Pinpoint the cell where the given text exists, returning its [X, Y] midpoint coordinate. 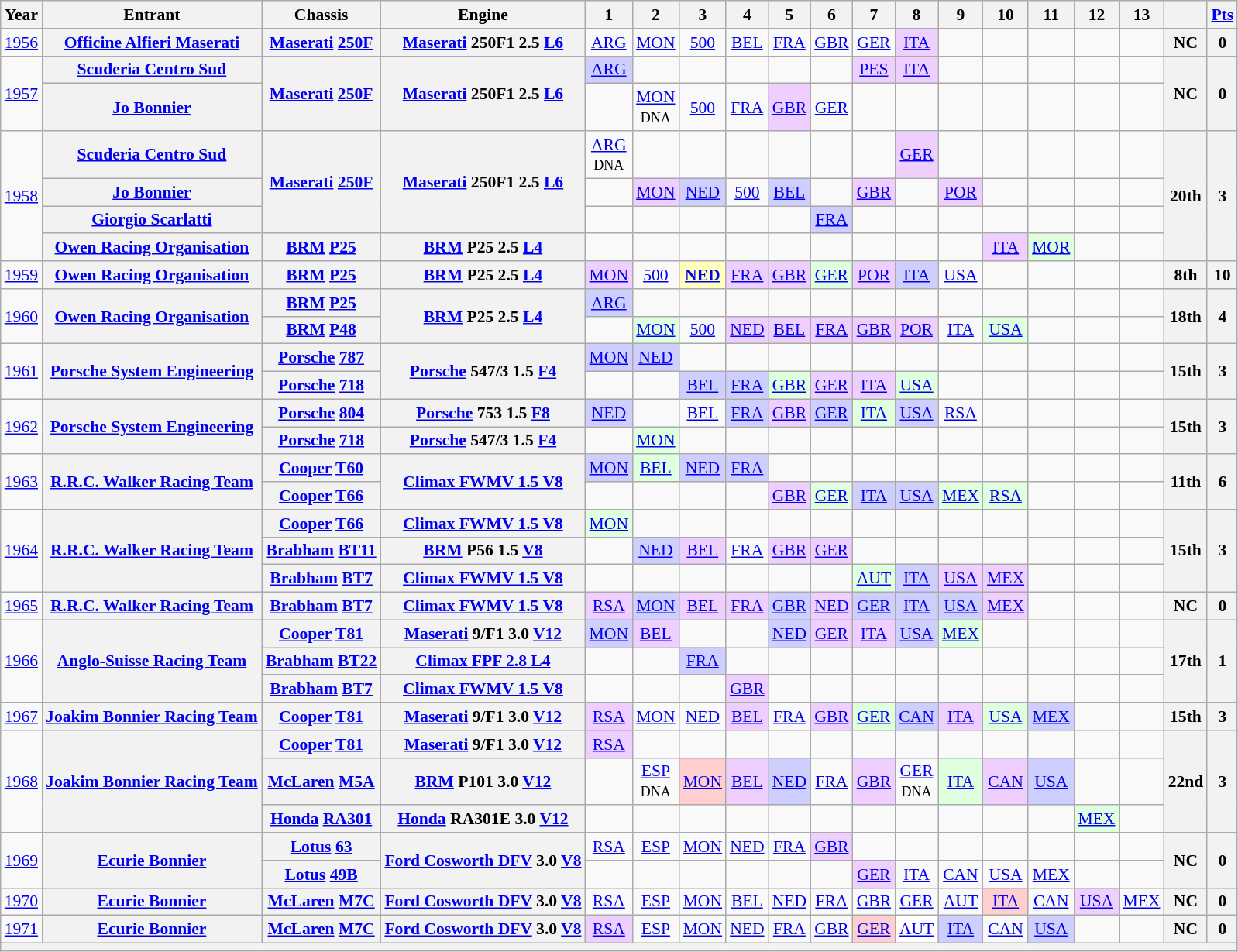
BRM P101 3.0 V12 [483, 781]
1959 [22, 275]
McLaren M5A [321, 781]
1957 [22, 93]
ESPDNA [655, 781]
Honda RA301E 3.0 V12 [483, 820]
1963 [22, 482]
1958 [22, 196]
BRM P56 1.5 V8 [483, 551]
1970 [22, 902]
Officine Alfieri Maserati [152, 43]
11th [1186, 482]
1966 [22, 662]
8th [1186, 275]
ARGDNA [609, 155]
1964 [22, 552]
13 [1141, 15]
2 [655, 15]
9 [961, 15]
Lotus 63 [321, 847]
Porsche 787 [321, 358]
Honda RA301 [321, 820]
12 [1096, 15]
MONDNA [655, 107]
Lotus 49B [321, 875]
Pts [1223, 15]
1967 [22, 717]
1961 [22, 372]
Entrant [152, 15]
22nd [1186, 782]
MOR [1051, 248]
Cooper T60 [321, 469]
20th [1186, 196]
1971 [22, 930]
1965 [22, 607]
Giorgio Scarlatti [152, 220]
7 [874, 15]
Brabham BT11 [321, 551]
Porsche 753 1.5 F8 [483, 413]
8 [916, 15]
Climax FPF 2.8 L4 [483, 662]
1969 [22, 860]
BRM P48 [321, 330]
Year [22, 15]
GERDNA [916, 781]
Anglo-Suisse Racing Team [152, 662]
1968 [22, 782]
Porsche 804 [321, 413]
17th [1186, 662]
Chassis [321, 15]
1962 [22, 426]
Engine [483, 15]
11 [1051, 15]
5 [790, 15]
PES [874, 70]
1960 [22, 316]
Brabham BT22 [321, 662]
18th [1186, 316]
1956 [22, 43]
